For the text-containing cell, return its midpoint in (X, Y) coordinate format. 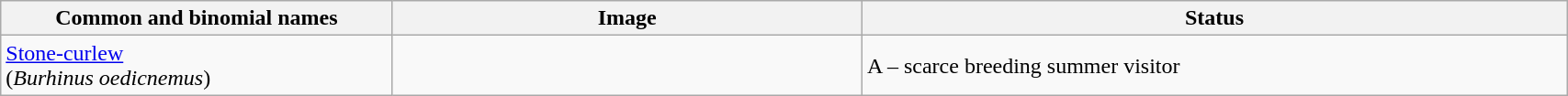
Image (626, 18)
Stone-curlew(Burhinus oedicnemus) (197, 66)
Common and binomial names (197, 18)
A – scarce breeding summer visitor (1214, 66)
Status (1214, 18)
